Scan for the cell matching the given text and deliver its (X, Y) coordinate at center. 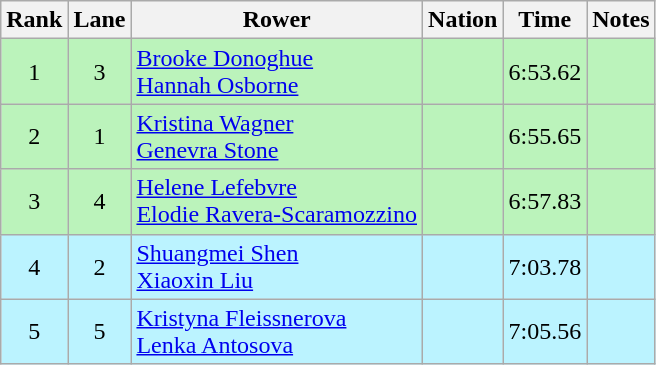
Kristyna FleissnerovaLenka Antosova (277, 332)
Rower (277, 20)
6:55.65 (545, 136)
Brooke DonoghueHannah Osborne (277, 72)
Rank (34, 20)
7:03.78 (545, 266)
Notes (621, 20)
6:53.62 (545, 72)
Lane (100, 20)
Helene LefebvreElodie Ravera-Scaramozzino (277, 202)
Shuangmei ShenXiaoxin Liu (277, 266)
Nation (463, 20)
7:05.56 (545, 332)
6:57.83 (545, 202)
Kristina WagnerGenevra Stone (277, 136)
Time (545, 20)
